Find where the given text appears and provide that cell's center as [x, y] coordinate. 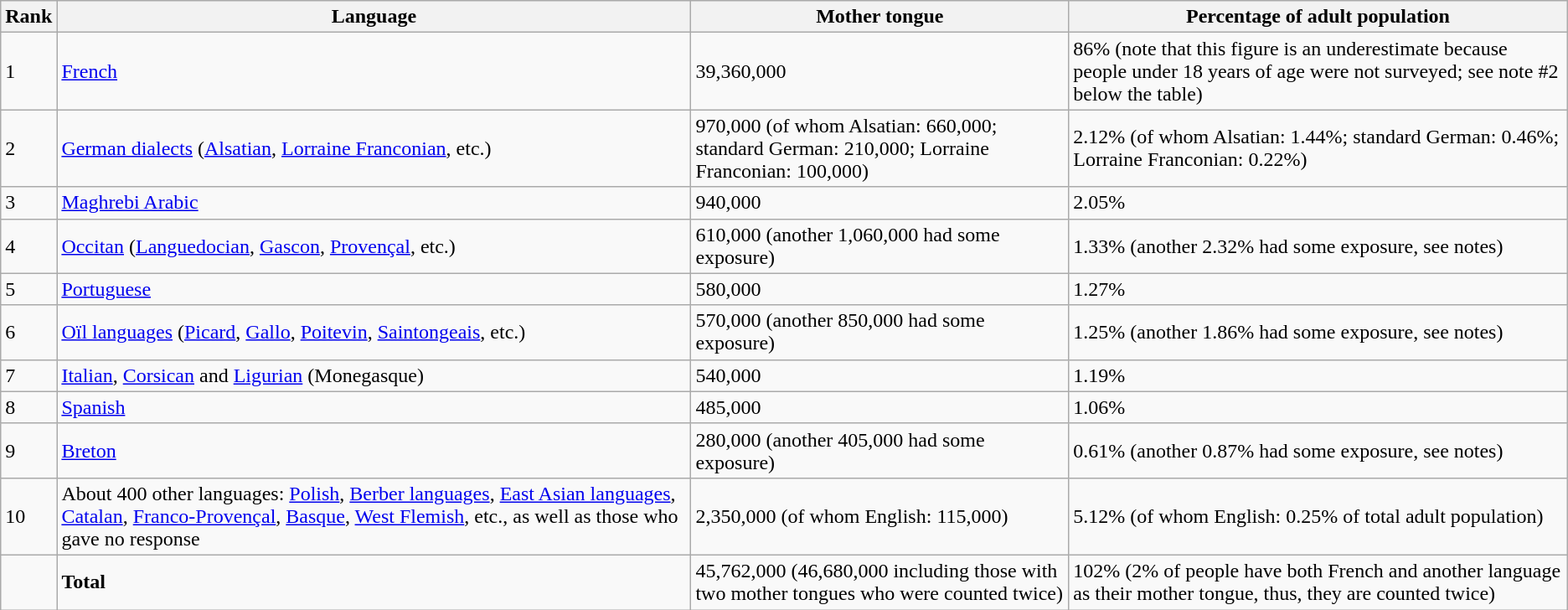
940,000 [879, 203]
Maghrebi Arabic [374, 203]
5 [28, 289]
French [374, 71]
Mother tongue [879, 17]
2,350,000 (of whom English: 115,000) [879, 516]
86% (note that this figure is an underestimate because people under 18 years of age were not surveyed; see note #2 below the table) [1318, 71]
1.06% [1318, 407]
570,000 (another 850,000 had some exposure) [879, 332]
5.12% (of whom English: 0.25% of total adult population) [1318, 516]
1 [28, 71]
Occitan (Languedocian, Gascon, Provençal, etc.) [374, 246]
9 [28, 451]
2.05% [1318, 203]
Rank [28, 17]
1.33% (another 2.32% had some exposure, see notes) [1318, 246]
Percentage of adult population [1318, 17]
10 [28, 516]
Portuguese [374, 289]
2.12% (of whom Alsatian: 1.44%; standard German: 0.46%; Lorraine Franconian: 0.22%) [1318, 148]
280,000 (another 405,000 had some exposure) [879, 451]
0.61% (another 0.87% had some exposure, see notes) [1318, 451]
Total [374, 582]
1.19% [1318, 375]
4 [28, 246]
2 [28, 148]
8 [28, 407]
Language [374, 17]
German dialects (Alsatian, Lorraine Franconian, etc.) [374, 148]
1.25% (another 1.86% had some exposure, see notes) [1318, 332]
610,000 (another 1,060,000 had some exposure) [879, 246]
45,762,000 (46,680,000 including those with two mother tongues who were counted twice) [879, 582]
7 [28, 375]
Spanish [374, 407]
39,360,000 [879, 71]
Italian, Corsican and Ligurian (Monegasque) [374, 375]
6 [28, 332]
540,000 [879, 375]
485,000 [879, 407]
Breton [374, 451]
3 [28, 203]
102% (2% of people have both French and another language as their mother tongue, thus, they are counted twice) [1318, 582]
Oïl languages (Picard, Gallo, Poitevin, Saintongeais, etc.) [374, 332]
580,000 [879, 289]
970,000 (of whom Alsatian: 660,000; standard German: 210,000; Lorraine Franconian: 100,000) [879, 148]
1.27% [1318, 289]
